Return (x, y) of the center of cell containing provided text 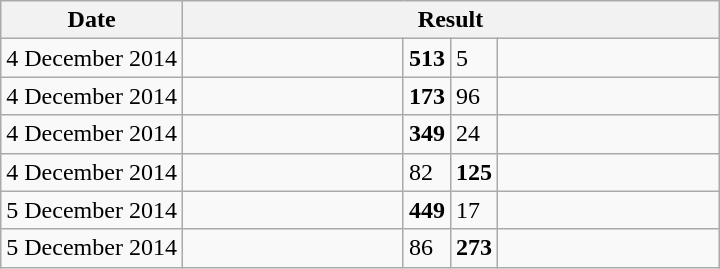
86 (426, 248)
125 (474, 172)
173 (426, 96)
17 (474, 210)
Date (92, 20)
5 (474, 58)
449 (426, 210)
273 (474, 248)
82 (426, 172)
24 (474, 134)
349 (426, 134)
513 (426, 58)
Result (450, 20)
96 (474, 96)
